From the cell containing the given text, extract its center point as (x, y) coordinate. 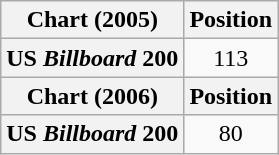
113 (231, 58)
80 (231, 134)
Chart (2005) (92, 20)
Chart (2006) (92, 96)
